Find where the given text appears and provide that cell's center as (X, Y) coordinate. 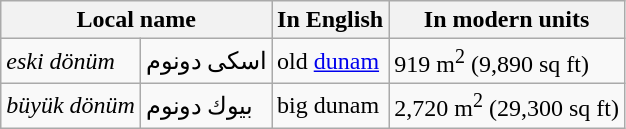
بیوك دونوم (206, 106)
In English (330, 20)
Local name (136, 20)
eski dönüm (71, 62)
2,720 m2 (29,300 sq ft) (507, 106)
In modern units (507, 20)
اسكی دونوم (206, 62)
big dunam (330, 106)
old dunam (330, 62)
919 m2 (9,890 sq ft) (507, 62)
büyük dönüm (71, 106)
